Capture the cell that displays the provided text and extract its [x, y] central coordinate. 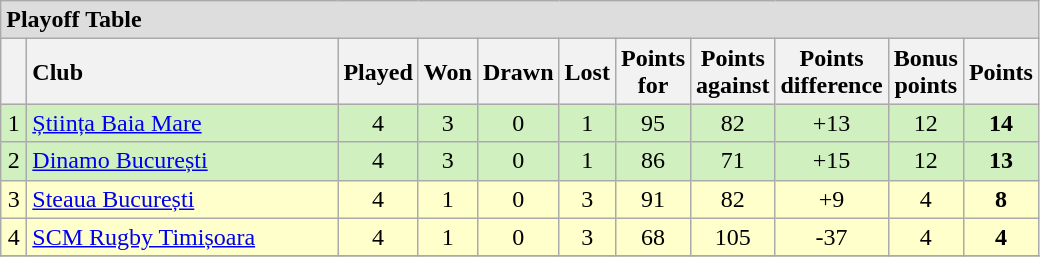
-37 [832, 237]
Points [1000, 72]
8 [1000, 199]
86 [652, 161]
13 [1000, 161]
Lost [587, 72]
Won [448, 72]
SCM Rugby Timișoara [182, 237]
Points for [652, 72]
Points difference [832, 72]
+9 [832, 199]
Club [182, 72]
Playoff Table [520, 20]
68 [652, 237]
Dinamo București [182, 161]
105 [733, 237]
Bonus points [926, 72]
Played [378, 72]
Steaua București [182, 199]
+13 [832, 123]
Drawn [518, 72]
Points against [733, 72]
91 [652, 199]
95 [652, 123]
71 [733, 161]
2 [14, 161]
+15 [832, 161]
Știința Baia Mare [182, 123]
14 [1000, 123]
